Provide the [X, Y] coordinate of the cell's center where the given text is located.  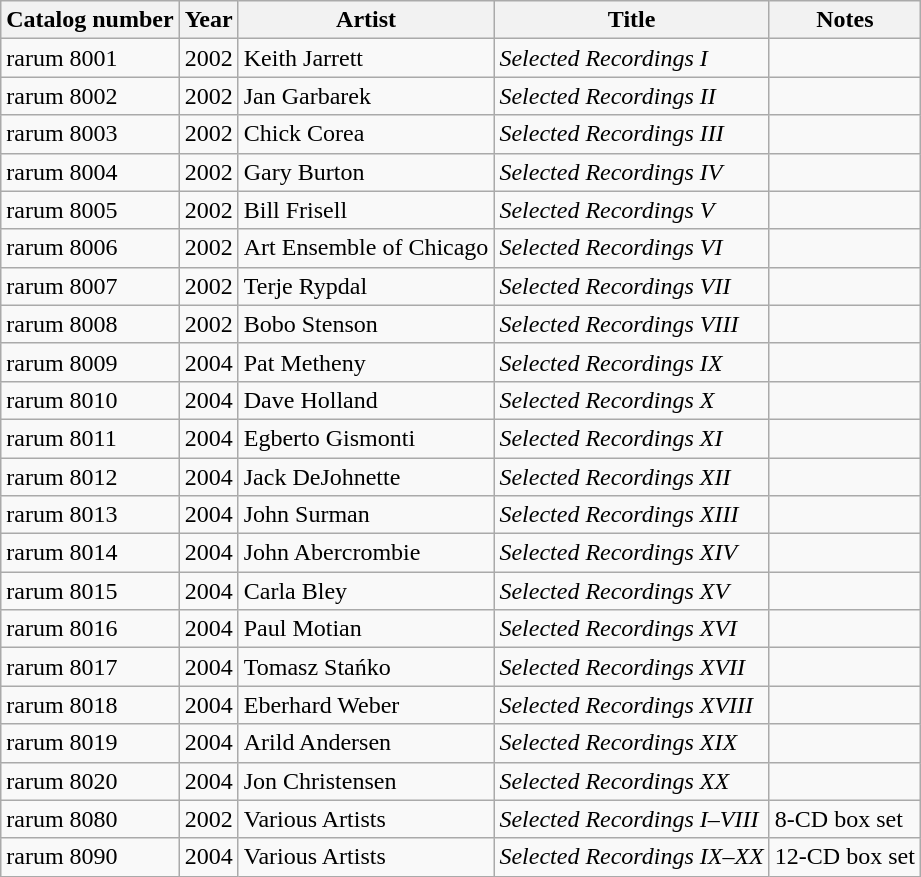
rarum 8004 [90, 172]
Selected Recordings IX–XX [632, 857]
rarum 8011 [90, 438]
Eberhard Weber [366, 705]
Selected Recordings XVI [632, 629]
Gary Burton [366, 172]
Chick Corea [366, 134]
rarum 8002 [90, 96]
Selected Recordings I [632, 58]
Selected Recordings II [632, 96]
Keith Jarrett [366, 58]
Selected Recordings XII [632, 477]
Egberto Gismonti [366, 438]
rarum 8009 [90, 362]
Arild Andersen [366, 743]
Selected Recordings XVIII [632, 705]
Selected Recordings XVII [632, 667]
8-CD box set [844, 819]
Art Ensemble of Chicago [366, 248]
Terje Rypdal [366, 286]
Paul Motian [366, 629]
rarum 8080 [90, 819]
rarum 8016 [90, 629]
Selected Recordings VI [632, 248]
rarum 8013 [90, 515]
Selected Recordings XIV [632, 553]
rarum 8010 [90, 400]
rarum 8015 [90, 591]
Catalog number [90, 20]
Bill Frisell [366, 210]
rarum 8014 [90, 553]
Title [632, 20]
Selected Recordings I–VIII [632, 819]
rarum 8005 [90, 210]
Tomasz Stańko [366, 667]
rarum 8003 [90, 134]
John Surman [366, 515]
Selected Recordings XI [632, 438]
Bobo Stenson [366, 324]
Carla Bley [366, 591]
rarum 8007 [90, 286]
John Abercrombie [366, 553]
rarum 8020 [90, 781]
Pat Metheny [366, 362]
Selected Recordings XX [632, 781]
rarum 8019 [90, 743]
rarum 8017 [90, 667]
Selected Recordings V [632, 210]
Dave Holland [366, 400]
Year [208, 20]
Selected Recordings X [632, 400]
rarum 8018 [90, 705]
Selected Recordings IV [632, 172]
Jack DeJohnette [366, 477]
Selected Recordings VII [632, 286]
Artist [366, 20]
Jon Christensen [366, 781]
rarum 8012 [90, 477]
Selected Recordings III [632, 134]
Selected Recordings XV [632, 591]
rarum 8008 [90, 324]
Notes [844, 20]
Selected Recordings XIX [632, 743]
Selected Recordings VIII [632, 324]
12-CD box set [844, 857]
Selected Recordings XIII [632, 515]
rarum 8090 [90, 857]
rarum 8006 [90, 248]
Jan Garbarek [366, 96]
rarum 8001 [90, 58]
Selected Recordings IX [632, 362]
